Return [X, Y] of the center of cell containing provided text 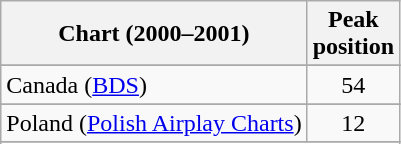
Poland (Polish Airplay Charts) [154, 123]
12 [353, 123]
54 [353, 85]
Canada (BDS) [154, 85]
Peakposition [353, 34]
Chart (2000–2001) [154, 34]
